Find where the given text appears and provide that cell's center as (x, y) coordinate. 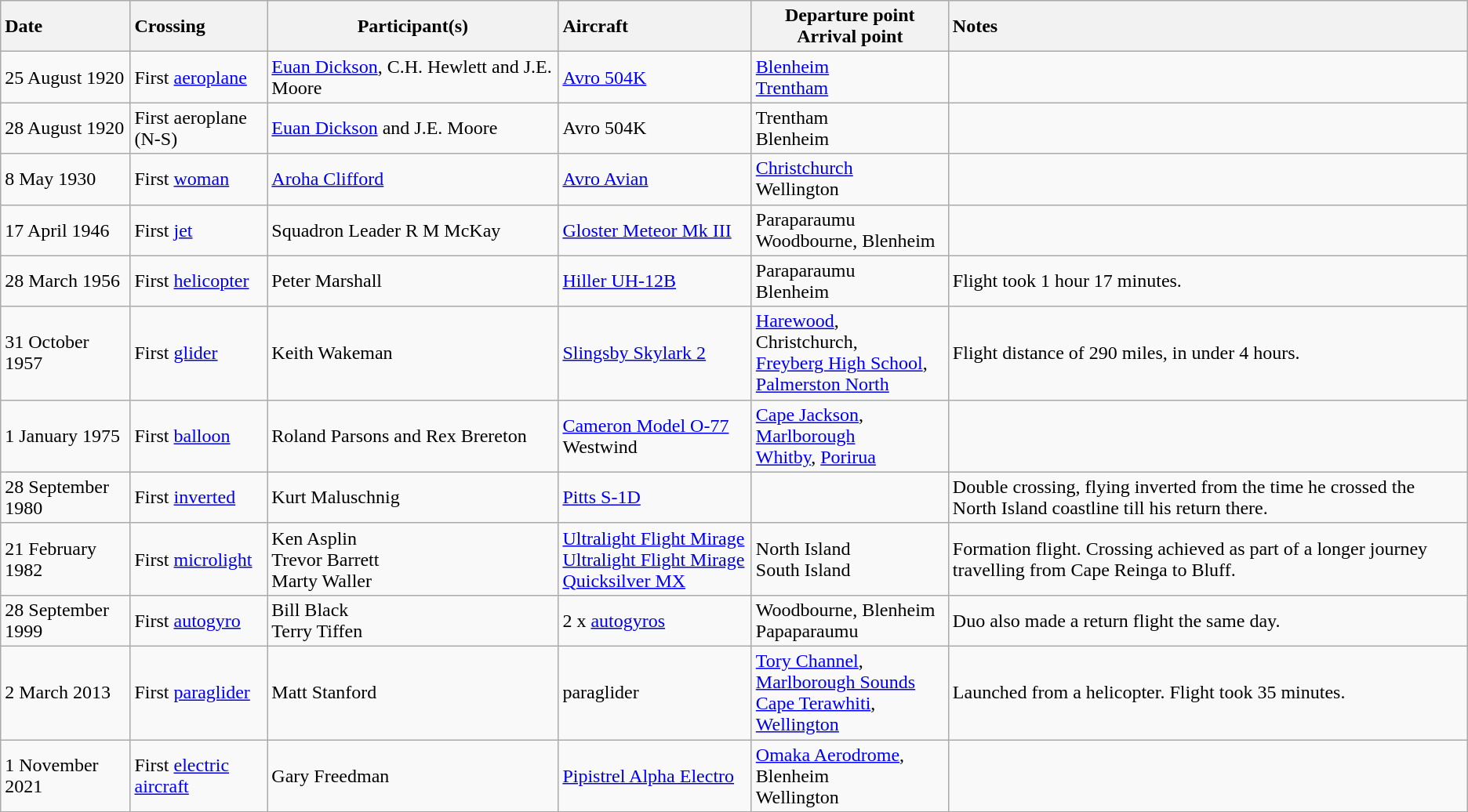
North IslandSouth Island (850, 559)
Gloster Meteor Mk III (655, 230)
28 March 1956 (66, 281)
ChristchurchWellington (850, 179)
17 April 1946 (66, 230)
ParaparaumuWoodbourne, Blenheim (850, 230)
Aroha Clifford (412, 179)
Peter Marshall (412, 281)
Slingsby Skylark 2 (655, 353)
Woodbourne, BlenheimPapaparaumu (850, 621)
Notes (1208, 27)
Cape Jackson, MarlboroughWhitby, Porirua (850, 436)
Aircraft (655, 27)
First microlight (199, 559)
Keith Wakeman (412, 353)
Omaka Aerodrome, BlenheimWellington (850, 776)
Duo also made a return flight the same day. (1208, 621)
Squadron Leader R M McKay (412, 230)
First glider (199, 353)
31 October 1957 (66, 353)
First paraglider (199, 693)
Ultralight Flight MirageUltralight Flight MirageQuicksilver MX (655, 559)
28 September 1999 (66, 621)
Euan Dickson and J.E. Moore (412, 129)
paraglider (655, 693)
Kurt Maluschnig (412, 497)
Pipistrel Alpha Electro (655, 776)
Launched from a helicopter. Flight took 35 minutes. (1208, 693)
ParaparaumuBlenheim (850, 281)
Euan Dickson, C.H. Hewlett and J.E. Moore (412, 77)
Formation flight. Crossing achieved as part of a longer journey travelling from Cape Reinga to Bluff. (1208, 559)
1 November 2021 (66, 776)
Date (66, 27)
Hiller UH-12B (655, 281)
Flight distance of 290 miles, in under 4 hours. (1208, 353)
28 September 1980 (66, 497)
Double crossing, flying inverted from the time he crossed the North Island coastline till his return there. (1208, 497)
TrenthamBlenheim (850, 129)
Bill BlackTerry Tiffen (412, 621)
Participant(s) (412, 27)
BlenheimTrentham (850, 77)
Pitts S-1D (655, 497)
Matt Stanford (412, 693)
1 January 1975 (66, 436)
28 August 1920 (66, 129)
Gary Freedman (412, 776)
First inverted (199, 497)
Avro Avian (655, 179)
First aeroplane (199, 77)
Ken AsplinTrevor BarrettMarty Waller (412, 559)
2 March 2013 (66, 693)
First woman (199, 179)
Flight took 1 hour 17 minutes. (1208, 281)
Crossing (199, 27)
First balloon (199, 436)
First jet (199, 230)
2 x autogyros (655, 621)
First aeroplane (N-S) (199, 129)
First helicopter (199, 281)
Harewood, Christchurch,Freyberg High School, Palmerston North (850, 353)
First autogyro (199, 621)
First electric aircraft (199, 776)
Cameron Model O-77 Westwind (655, 436)
25 August 1920 (66, 77)
8 May 1930 (66, 179)
Tory Channel, Marlborough SoundsCape Terawhiti, Wellington (850, 693)
Departure point Arrival point (850, 27)
21 February 1982 (66, 559)
Roland Parsons and Rex Brereton (412, 436)
